Find where the given text appears and provide that cell's center as [X, Y] coordinate. 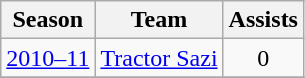
Assists [263, 20]
Season [48, 20]
Team [159, 20]
2010–11 [48, 58]
0 [263, 58]
Tractor Sazi [159, 58]
